Detect which cell encompasses the target text, then output its [x, y] center coordinate. 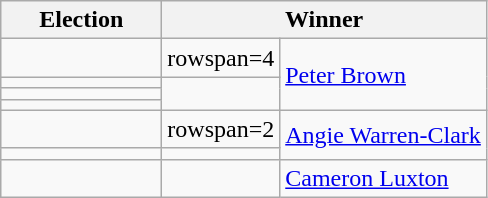
rowspan=4 [221, 58]
Cameron Luxton [384, 178]
rowspan=2 [221, 129]
Winner [324, 20]
Peter Brown [384, 74]
Election [82, 20]
Angie Warren-Clark [384, 134]
